Search for the cell housing the specified text and yield its [x, y] center coordinate. 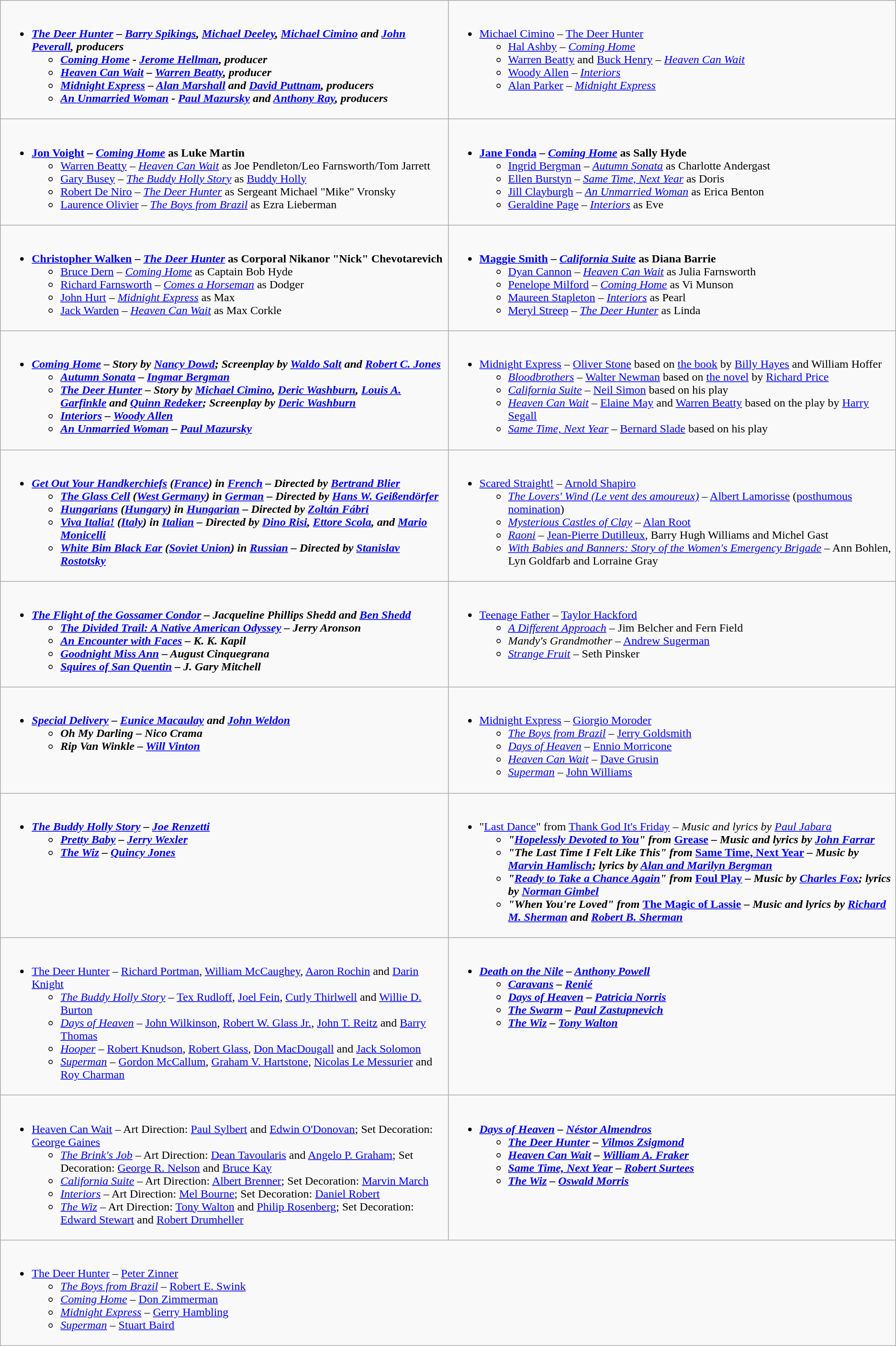
Teenage Father – Taylor HackfordA Different Approach – Jim Belcher and Fern FieldMandy's Grandmother – Andrew SugermanStrange Fruit – Seth Pinsker [672, 634]
The Buddy Holly Story – Joe RenzettiPretty Baby – Jerry WexlerThe Wiz – Quincy Jones [224, 865]
Death on the Nile – Anthony PowellCaravans – ReniéDays of Heaven – Patricia NorrisThe Swarm – Paul ZastupnevichThe Wiz – Tony Walton [672, 1016]
Special Delivery – Eunice Macaulay and John WeldonOh My Darling – Nico CramaRip Van Winkle – Will Vinton [224, 740]
